Output the (X, Y) coordinate of the center of the cell containing the given text.  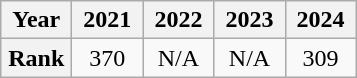
Rank (36, 58)
309 (320, 58)
2022 (178, 20)
370 (108, 58)
2024 (320, 20)
2023 (250, 20)
2021 (108, 20)
Year (36, 20)
